Determine the (x, y) coordinate at the center of the cell enclosing the given text.  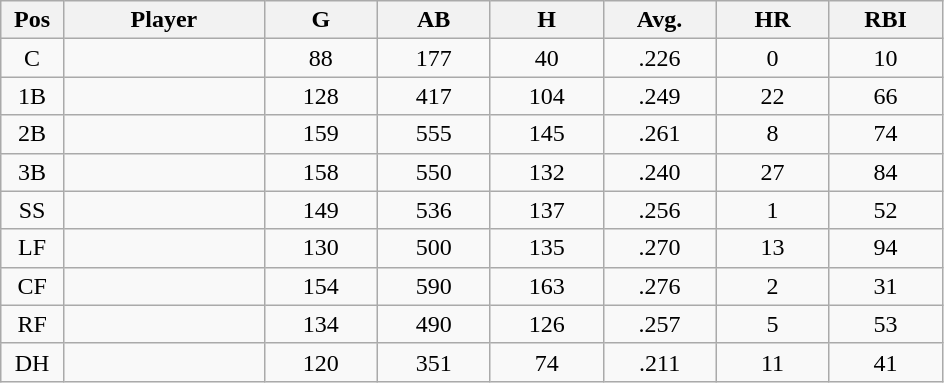
.276 (660, 286)
3B (32, 172)
145 (546, 134)
84 (886, 172)
40 (546, 58)
SS (32, 210)
120 (320, 362)
159 (320, 134)
0 (772, 58)
132 (546, 172)
Player (164, 20)
130 (320, 248)
.249 (660, 96)
.226 (660, 58)
RBI (886, 20)
AB (434, 20)
163 (546, 286)
490 (434, 324)
590 (434, 286)
1 (772, 210)
41 (886, 362)
52 (886, 210)
CF (32, 286)
177 (434, 58)
66 (886, 96)
.270 (660, 248)
10 (886, 58)
Avg. (660, 20)
RF (32, 324)
Pos (32, 20)
27 (772, 172)
13 (772, 248)
500 (434, 248)
128 (320, 96)
.240 (660, 172)
2B (32, 134)
104 (546, 96)
C (32, 58)
.257 (660, 324)
22 (772, 96)
351 (434, 362)
134 (320, 324)
LF (32, 248)
11 (772, 362)
536 (434, 210)
HR (772, 20)
31 (886, 286)
94 (886, 248)
417 (434, 96)
.261 (660, 134)
137 (546, 210)
1B (32, 96)
.256 (660, 210)
H (546, 20)
.211 (660, 362)
2 (772, 286)
149 (320, 210)
158 (320, 172)
154 (320, 286)
5 (772, 324)
DH (32, 362)
135 (546, 248)
8 (772, 134)
126 (546, 324)
88 (320, 58)
53 (886, 324)
555 (434, 134)
550 (434, 172)
G (320, 20)
